Search for the cell housing the specified text and yield its [x, y] center coordinate. 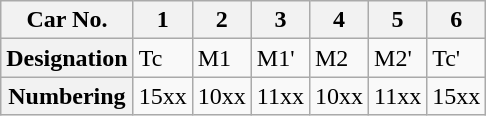
M2 [338, 58]
Tc' [456, 58]
M1 [222, 58]
M1' [280, 58]
Designation [67, 58]
3 [280, 20]
1 [162, 20]
Car No. [67, 20]
Tc [162, 58]
M2' [398, 58]
Numbering [67, 96]
6 [456, 20]
2 [222, 20]
4 [338, 20]
5 [398, 20]
